Pinpoint the cell where the given text exists, returning its (x, y) midpoint coordinate. 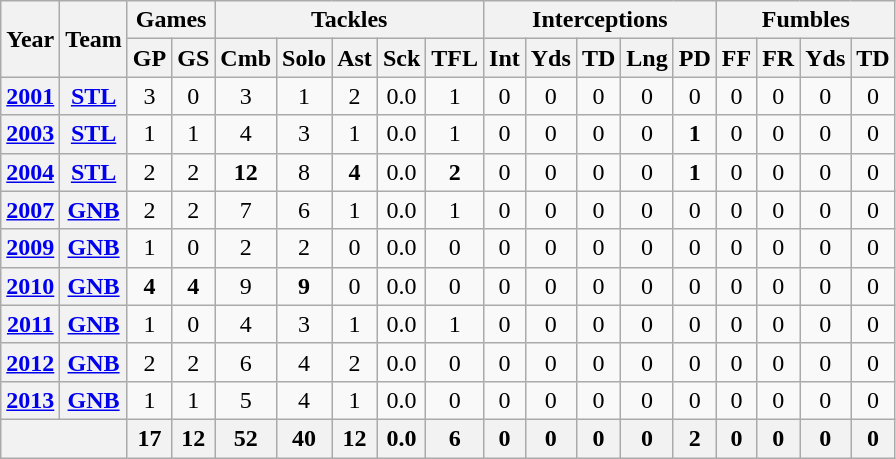
52 (246, 438)
Int (505, 58)
17 (149, 438)
Team (94, 39)
2012 (30, 362)
2009 (30, 248)
Interceptions (600, 20)
GS (194, 58)
FF (736, 58)
2003 (30, 134)
2001 (30, 96)
TFL (455, 58)
GP (149, 58)
40 (304, 438)
Fumbles (806, 20)
2013 (30, 400)
FR (778, 58)
Lng (647, 58)
Year (30, 39)
Tackles (350, 20)
8 (304, 172)
2007 (30, 210)
2011 (30, 324)
2010 (30, 286)
Ast (355, 58)
2004 (30, 172)
PD (694, 58)
Cmb (246, 58)
5 (246, 400)
Sck (401, 58)
Solo (304, 58)
7 (246, 210)
Games (170, 20)
